For the text-containing cell, return its midpoint in [x, y] coordinate format. 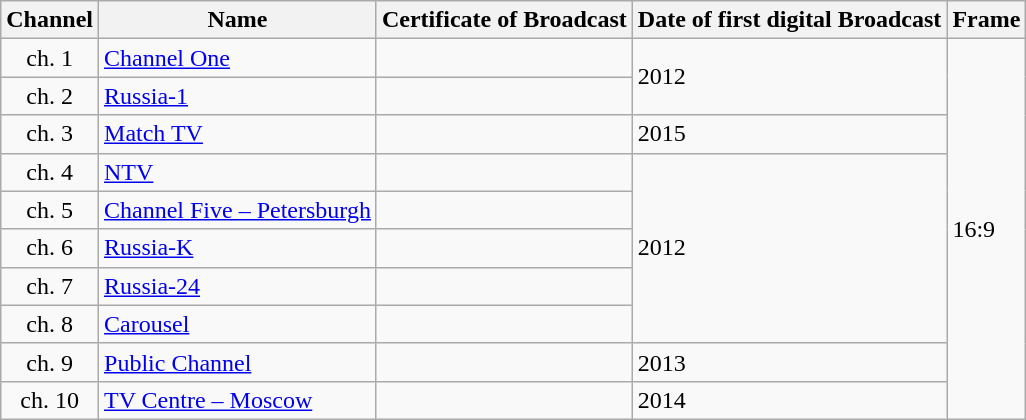
ch. 4 [50, 172]
ch. 10 [50, 400]
ch. 3 [50, 134]
Carousel [238, 324]
Channel One [238, 58]
Certificate of Broadcast [504, 20]
ch. 6 [50, 248]
ch. 1 [50, 58]
NTV [238, 172]
ch. 7 [50, 286]
TV Centre – Moscow [238, 400]
2015 [790, 134]
Channel [50, 20]
Channel Five – Petersburgh [238, 210]
ch. 2 [50, 96]
Match TV [238, 134]
Russia-24 [238, 286]
ch. 8 [50, 324]
Russia-1 [238, 96]
Public Channel [238, 362]
ch. 5 [50, 210]
Frame [986, 20]
Date of first digital Broadcast [790, 20]
2013 [790, 362]
Russia-K [238, 248]
ch. 9 [50, 362]
2014 [790, 400]
Name [238, 20]
16:9 [986, 230]
